Provide the [x, y] coordinate of the cell's center where the given text is located.  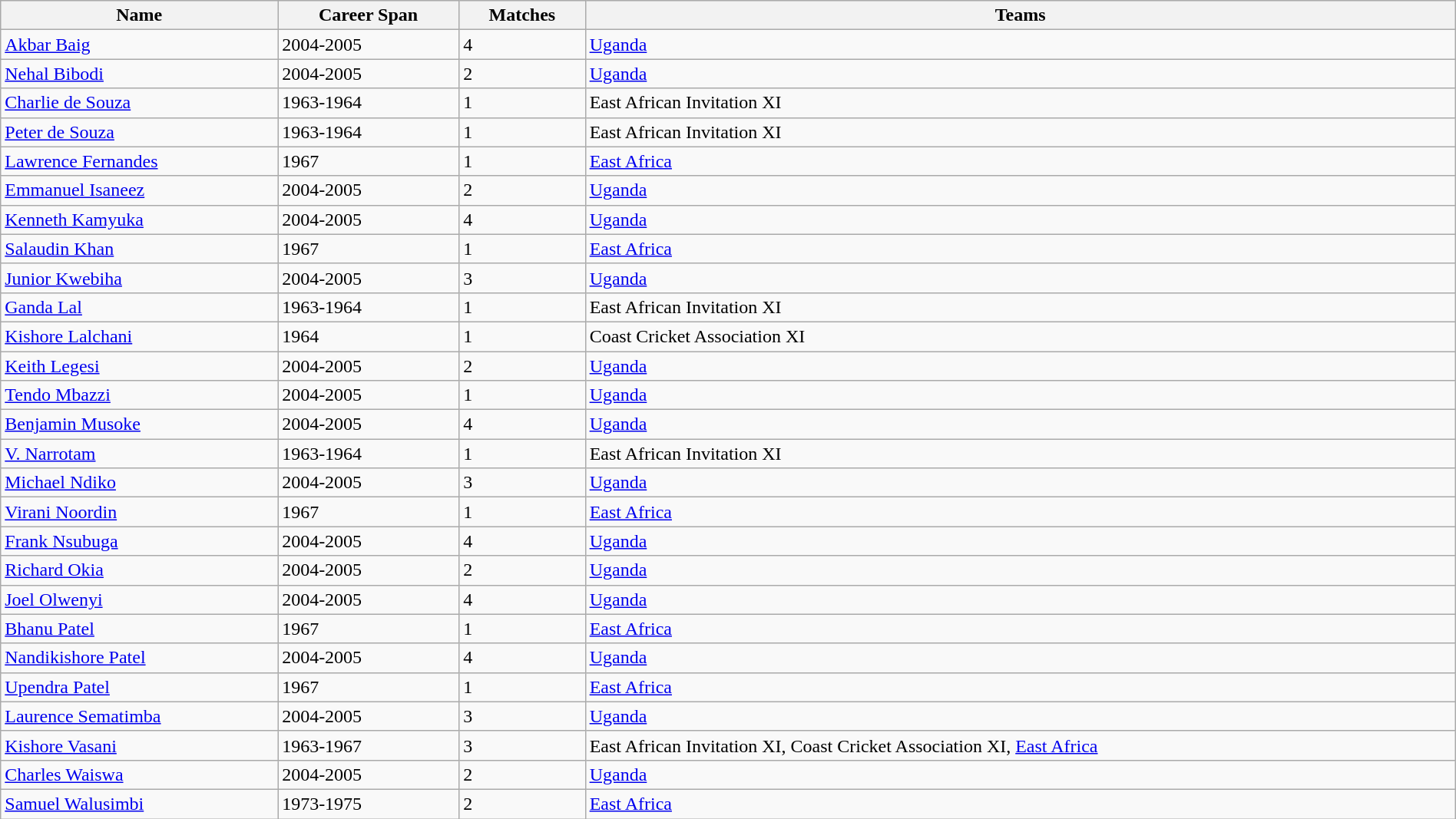
Junior Kwebiha [140, 278]
1964 [369, 336]
Joel Olwenyi [140, 599]
Keith Legesi [140, 366]
Teams [1020, 15]
Emmanuel Isaneez [140, 190]
Nehal Bibodi [140, 74]
Virani Noordin [140, 512]
Laurence Sematimba [140, 716]
Tendo Mbazzi [140, 395]
East African Invitation XI, Coast Cricket Association XI, East Africa [1020, 745]
Coast Cricket Association XI [1020, 336]
1973-1975 [369, 804]
Lawrence Fernandes [140, 161]
Kishore Lalchani [140, 336]
Charlie de Souza [140, 103]
Frank Nsubuga [140, 541]
Name [140, 15]
V. Narrotam [140, 454]
Michael Ndiko [140, 483]
Kenneth Kamyuka [140, 220]
Peter de Souza [140, 132]
Nandikishore Patel [140, 658]
Ganda Lal [140, 307]
Matches [522, 15]
Bhanu Patel [140, 629]
1963-1967 [369, 745]
Akbar Baig [140, 45]
Kishore Vasani [140, 745]
Benjamin Musoke [140, 424]
Richard Okia [140, 570]
Salaudin Khan [140, 249]
Career Span [369, 15]
Upendra Patel [140, 687]
Charles Waiswa [140, 774]
Samuel Walusimbi [140, 804]
